Identify which cell holds the provided text, then report its [X, Y] central coordinate. 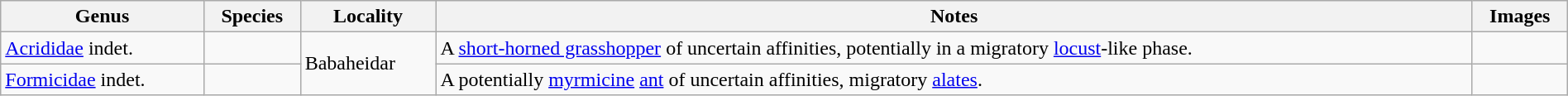
Locality [368, 17]
Formicidae indet. [103, 79]
A potentially myrmicine ant of uncertain affinities, migratory alates. [954, 79]
Species [251, 17]
Images [1520, 17]
Acrididae indet. [103, 48]
Genus [103, 17]
A short-horned grasshopper of uncertain affinities, potentially in a migratory locust-like phase. [954, 48]
Notes [954, 17]
Babaheidar [368, 64]
